Locate the cell with the specified text and output its (x, y) center coordinate. 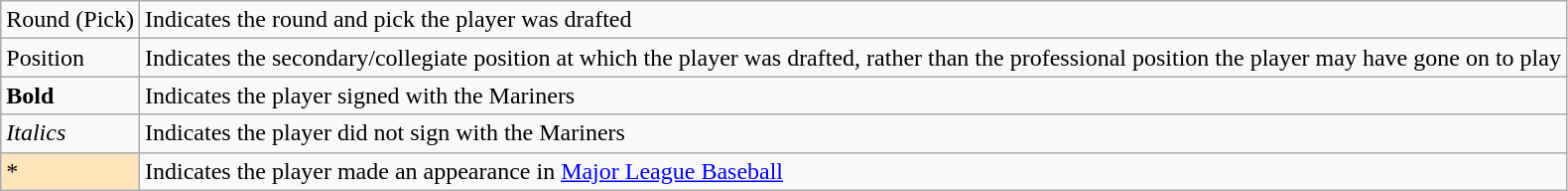
Position (70, 58)
Indicates the player signed with the Mariners (852, 95)
Round (Pick) (70, 20)
* (70, 171)
Indicates the player did not sign with the Mariners (852, 133)
Indicates the round and pick the player was drafted (852, 20)
Italics (70, 133)
Indicates the player made an appearance in Major League Baseball (852, 171)
Bold (70, 95)
